Scan for the cell matching the given text and deliver its (x, y) coordinate at center. 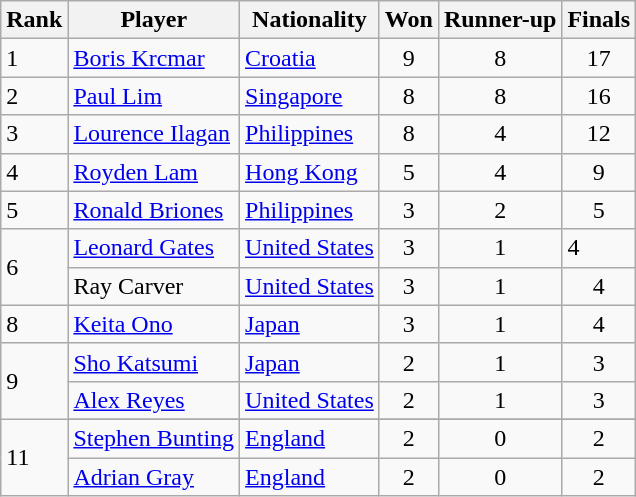
Rank (34, 20)
Hong Kong (310, 172)
Runner-up (500, 20)
Won (408, 20)
Lourence Ilagan (154, 134)
6 (34, 267)
16 (599, 96)
Player (154, 20)
Finals (599, 20)
12 (599, 134)
Nationality (310, 20)
Stephen Bunting (154, 438)
Singapore (310, 96)
Ray Carver (154, 286)
17 (599, 58)
Royden Lam (154, 172)
11 (34, 457)
Adrian Gray (154, 477)
Sho Katsumi (154, 362)
Alex Reyes (154, 400)
Paul Lim (154, 96)
Leonard Gates (154, 248)
Croatia (310, 58)
Keita Ono (154, 324)
Ronald Briones (154, 210)
Boris Krcmar (154, 58)
